Find where the given text appears and provide that cell's center as [X, Y] coordinate. 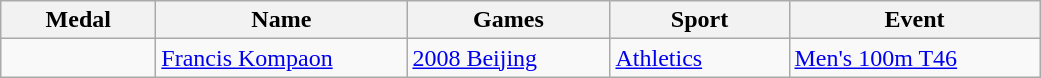
Sport [700, 20]
2008 Beijing [508, 58]
Event [914, 20]
Men's 100m T46 [914, 58]
Name [282, 20]
Athletics [700, 58]
Games [508, 20]
Medal [78, 20]
Francis Kompaon [282, 58]
